Output the (X, Y) coordinate of the center of the cell containing the given text.  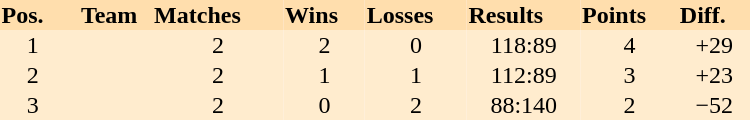
88:140 (524, 105)
−52 (714, 105)
118:89 (524, 45)
Losses (416, 15)
Team (110, 15)
Diff. (714, 15)
4 (629, 45)
+23 (714, 75)
Pos. (33, 15)
Points (629, 15)
Matches (218, 15)
Results (524, 15)
Wins (325, 15)
+29 (714, 45)
112:89 (524, 75)
